Extract the [X, Y] coordinate from the center of the cell holding the provided text.  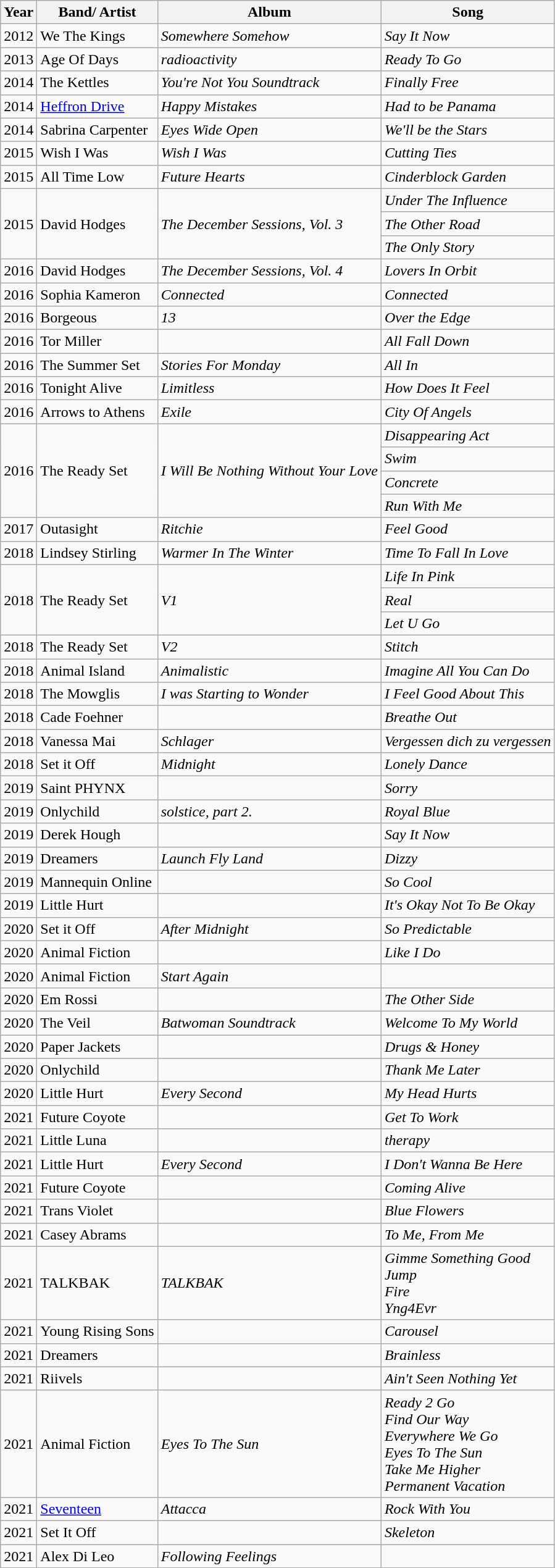
Ain't Seen Nothing Yet [468, 1378]
Band/ Artist [98, 12]
Cutting Ties [468, 153]
Eyes Wide Open [269, 130]
It's Okay Not To Be Okay [468, 905]
We The Kings [98, 36]
Sorry [468, 788]
We'll be the Stars [468, 130]
How Does It Feel [468, 388]
Little Luna [98, 1141]
Gimme Something GoodJumpFireYng4Evr [468, 1283]
Year [19, 12]
Breathe Out [468, 718]
Time To Fall In Love [468, 553]
Disappearing Act [468, 435]
Under The Influence [468, 200]
Lindsey Stirling [98, 553]
Paper Jackets [98, 1047]
Sabrina Carpenter [98, 130]
Royal Blue [468, 811]
Imagine All You Can Do [468, 670]
All Fall Down [468, 342]
So Predictable [468, 929]
Lonely Dance [468, 765]
Attacca [269, 1509]
Thank Me Later [468, 1070]
Outasight [98, 529]
So Cool [468, 882]
Warmer In The Winter [269, 553]
solstice, part 2. [269, 811]
Young Rising Sons [98, 1331]
Blue Flowers [468, 1211]
Midnight [269, 765]
2012 [19, 36]
The Mowglis [98, 694]
2013 [19, 59]
The Veil [98, 1023]
I Feel Good About This [468, 694]
Derek Hough [98, 835]
Song [468, 12]
To Me, From Me [468, 1235]
Trans Violet [98, 1211]
Future Hearts [269, 177]
Saint PHYNX [98, 788]
Sophia Kameron [98, 295]
I was Starting to Wonder [269, 694]
Real [468, 600]
Swim [468, 459]
Batwoman Soundtrack [269, 1023]
Stories For Monday [269, 365]
Riivels [98, 1378]
2017 [19, 529]
Ritchie [269, 529]
Stitch [468, 647]
13 [269, 318]
Vanessa Mai [98, 741]
Get To Work [468, 1117]
Had to be Panama [468, 106]
I Don't Wanna Be Here [468, 1164]
Casey Abrams [98, 1235]
radioactivity [269, 59]
The December Sessions, Vol. 4 [269, 270]
You're Not You Soundtrack [269, 83]
After Midnight [269, 929]
Following Feelings [269, 1556]
Finally Free [468, 83]
Seventeen [98, 1509]
Brainless [468, 1355]
I Will Be Nothing Without Your Love [269, 471]
Rock With You [468, 1509]
Skeleton [468, 1532]
The December Sessions, Vol. 3 [269, 224]
Launch Fly Land [269, 858]
The Other Road [468, 224]
Vergessen dich zu vergessen [468, 741]
Somewhere Somehow [269, 36]
Animalistic [269, 670]
Dizzy [468, 858]
Feel Good [468, 529]
All Time Low [98, 177]
Drugs & Honey [468, 1047]
Em Rossi [98, 999]
V1 [269, 600]
Carousel [468, 1331]
Eyes To The Sun [269, 1444]
Cade Foehner [98, 718]
Over the Edge [468, 318]
Coming Alive [468, 1188]
The Summer Set [98, 365]
Exile [269, 412]
Life In Pink [468, 576]
Cinderblock Garden [468, 177]
V2 [269, 647]
Limitless [269, 388]
The Only Story [468, 247]
Schlager [269, 741]
Alex Di Leo [98, 1556]
Ready To Go [468, 59]
The Kettles [98, 83]
therapy [468, 1141]
All In [468, 365]
Welcome To My World [468, 1023]
Tonight Alive [98, 388]
Set It Off [98, 1532]
Animal Island [98, 670]
Lovers In Orbit [468, 270]
Tor Miller [98, 342]
My Head Hurts [468, 1094]
Run With Me [468, 506]
Borgeous [98, 318]
Start Again [269, 976]
Happy Mistakes [269, 106]
Ready 2 GoFind Our WayEverywhere We GoEyes To The SunTake Me HigherPermanent Vacation [468, 1444]
Age Of Days [98, 59]
City Of Angels [468, 412]
Album [269, 12]
Heffron Drive [98, 106]
The Other Side [468, 999]
Let U Go [468, 623]
Arrows to Athens [98, 412]
Concrete [468, 482]
Mannequin Online [98, 882]
Like I Do [468, 952]
